Identify which cell holds the provided text, then report its [x, y] central coordinate. 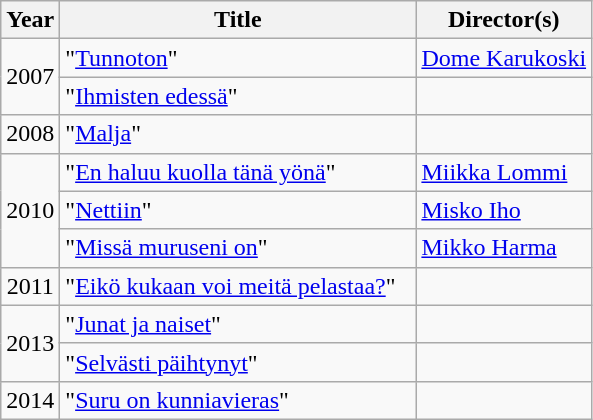
2011 [30, 286]
Dome Karukoski [504, 58]
"Nettiin" [238, 210]
2010 [30, 210]
2008 [30, 134]
2014 [30, 400]
"Selvästi päihtynyt" [238, 362]
Miikka Lommi [504, 172]
"Eikö kukaan voi meitä pelastaa?" [238, 286]
Year [30, 20]
Title [238, 20]
"En haluu kuolla tänä yönä" [238, 172]
"Suru on kunniavieras" [238, 400]
"Malja" [238, 134]
"Missä muruseni on" [238, 248]
2013 [30, 343]
"Tunnoton" [238, 58]
"Ihmisten edessä" [238, 96]
Misko Iho [504, 210]
"Junat ja naiset" [238, 324]
Director(s) [504, 20]
2007 [30, 77]
Mikko Harma [504, 248]
